Pinpoint the cell where the given text exists, returning its (X, Y) midpoint coordinate. 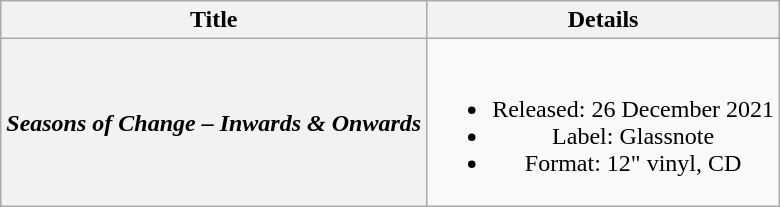
Details (604, 20)
Released: 26 December 2021Label: GlassnoteFormat: 12" vinyl, CD (604, 122)
Seasons of Change – Inwards & Onwards (214, 122)
Title (214, 20)
